Scan for the cell matching the given text and deliver its (x, y) coordinate at center. 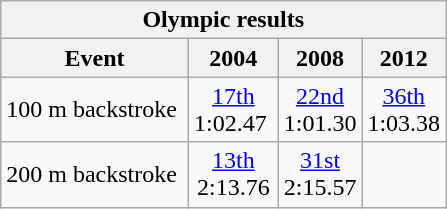
2004 (233, 58)
200 m backstroke (95, 174)
Event (95, 58)
Olympic results (224, 20)
17th1:02.47 (233, 110)
2012 (404, 58)
2008 (320, 58)
100 m backstroke (95, 110)
31st2:15.57 (320, 174)
36th1:03.38 (404, 110)
22nd1:01.30 (320, 110)
13th2:13.76 (233, 174)
